Output the [X, Y] coordinate of the center of the cell containing the given text.  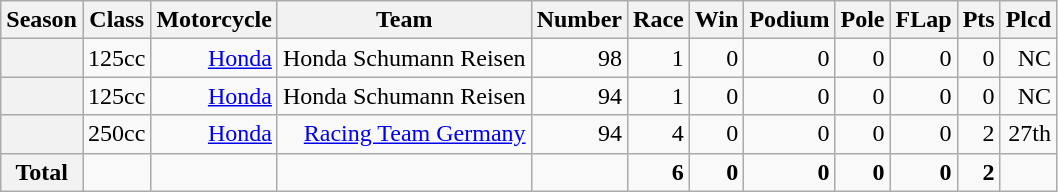
Motorcycle [214, 20]
Racing Team Germany [404, 134]
98 [579, 58]
FLap [924, 20]
4 [659, 134]
Plcd [1028, 20]
Team [404, 20]
6 [659, 172]
Pole [862, 20]
Number [579, 20]
Pts [978, 20]
Season [42, 20]
Win [716, 20]
Podium [790, 20]
27th [1028, 134]
250cc [116, 134]
Race [659, 20]
Total [42, 172]
Class [116, 20]
